From the cell containing the given text, extract its center point as [X, Y] coordinate. 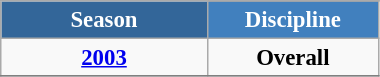
Overall [292, 58]
Discipline [292, 20]
Season [104, 20]
2003 [104, 58]
